For the text-containing cell, return its midpoint in [x, y] coordinate format. 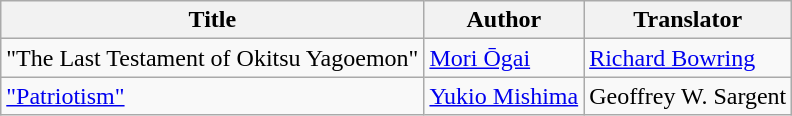
Richard Bowring [688, 58]
Title [212, 20]
Yukio Mishima [504, 96]
Translator [688, 20]
Geoffrey W. Sargent [688, 96]
"The Last Testament of Okitsu Yagoemon" [212, 58]
Mori Ōgai [504, 58]
Author [504, 20]
"Patriotism" [212, 96]
